For the text-containing cell, return its midpoint in [X, Y] coordinate format. 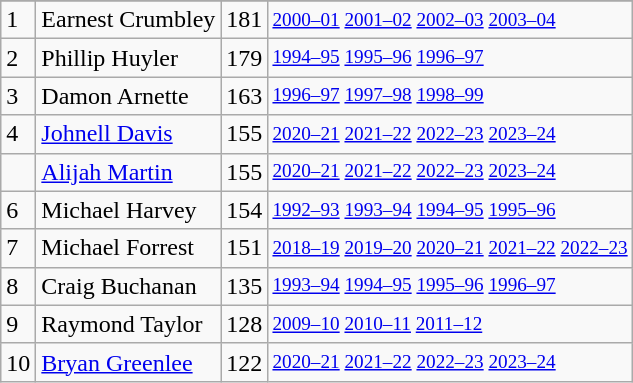
Raymond Taylor [128, 324]
8 [18, 286]
154 [244, 210]
1996–97 1997–98 1998–99 [450, 96]
1 [18, 20]
Craig Buchanan [128, 286]
Phillip Huyler [128, 58]
3 [18, 96]
Earnest Crumbley [128, 20]
122 [244, 362]
2000–01 2001–02 2002–03 2003–04 [450, 20]
135 [244, 286]
1994–95 1995–96 1996–97 [450, 58]
Johnell Davis [128, 134]
6 [18, 210]
10 [18, 362]
163 [244, 96]
4 [18, 134]
1993–94 1994–95 1995–96 1996–97 [450, 286]
Alijah Martin [128, 172]
181 [244, 20]
Bryan Greenlee [128, 362]
Michael Forrest [128, 248]
Michael Harvey [128, 210]
Damon Arnette [128, 96]
151 [244, 248]
9 [18, 324]
179 [244, 58]
2018–19 2019–20 2020–21 2021–22 2022–23 [450, 248]
2009–10 2010–11 2011–12 [450, 324]
7 [18, 248]
2 [18, 58]
1992–93 1993–94 1994–95 1995–96 [450, 210]
128 [244, 324]
